Extract the [X, Y] coordinate from the center of the cell holding the provided text.  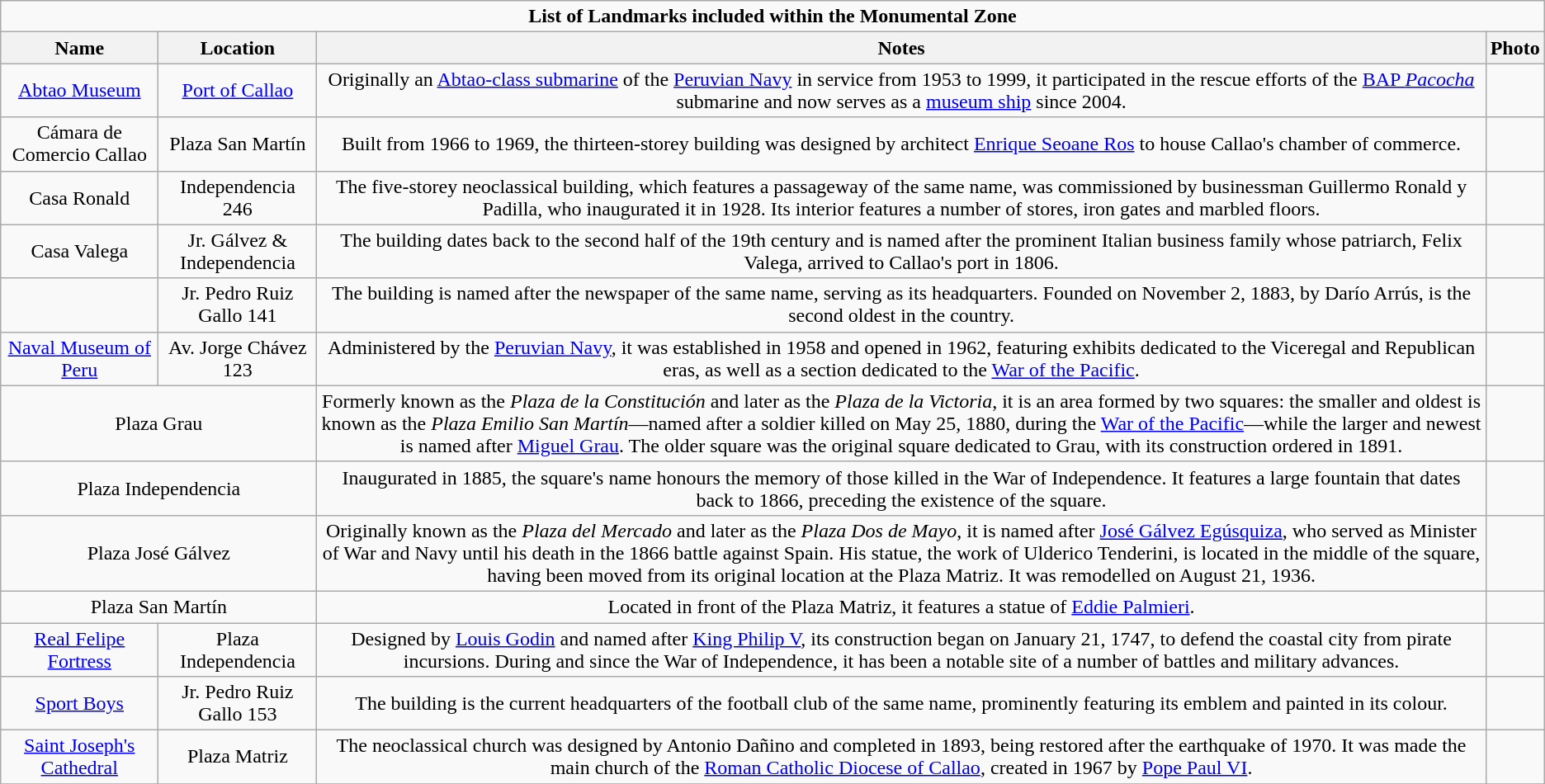
Abtao Museum [79, 91]
Jr. Gálvez & Independencia [238, 251]
Sport Boys [79, 703]
Plaza Grau [158, 423]
Jr. Pedro Ruiz Gallo 141 [238, 305]
Av. Jorge Chávez 123 [238, 358]
Real Felipe Fortress [79, 649]
Casa Ronald [79, 198]
Casa Valega [79, 251]
Notes [901, 48]
Naval Museum of Peru [79, 358]
Jr. Pedro Ruiz Gallo 153 [238, 703]
Name [79, 48]
Location [238, 48]
Built from 1966 to 1969, the thirteen-storey building was designed by architect Enrique Seoane Ros to house Callao's chamber of commerce. [901, 144]
The building is the current headquarters of the football club of the same name, prominently featuring its emblem and painted in its colour. [901, 703]
Plaza José Gálvez [158, 553]
Photo [1515, 48]
Port of Callao [238, 91]
Saint Joseph's Cathedral [79, 758]
Cámara de Comercio Callao [79, 144]
Plaza Matriz [238, 758]
List of Landmarks included within the Monumental Zone [772, 17]
Independencia 246 [238, 198]
Located in front of the Plaza Matriz, it features a statue of Eddie Palmieri. [901, 607]
